Return [X, Y] of the center of cell containing provided text 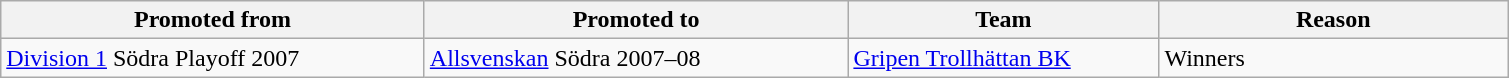
Division 1 Södra Playoff 2007 [213, 58]
Promoted to [636, 20]
Allsvenskan Södra 2007–08 [636, 58]
Promoted from [213, 20]
Winners [1334, 58]
Gripen Trollhättan BK [1004, 58]
Reason [1334, 20]
Team [1004, 20]
